Locate the cell with the specified text and output its [x, y] center coordinate. 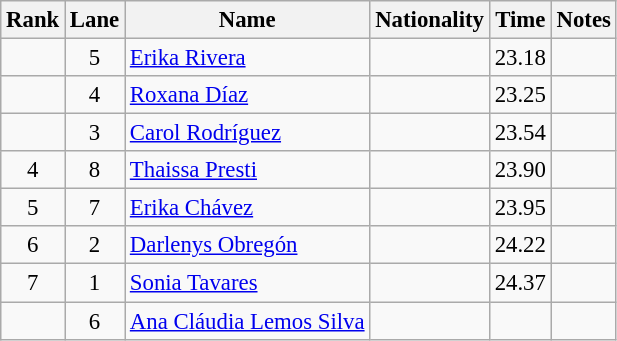
24.37 [520, 283]
23.90 [520, 170]
Time [520, 20]
Darlenys Obregón [248, 245]
Erika Rivera [248, 58]
23.54 [520, 133]
Carol Rodríguez [248, 133]
Name [248, 20]
Nationality [430, 20]
23.25 [520, 95]
24.22 [520, 245]
Roxana Díaz [248, 95]
2 [95, 245]
Lane [95, 20]
1 [95, 283]
Erika Chávez [248, 208]
Notes [584, 20]
3 [95, 133]
Sonia Tavares [248, 283]
23.18 [520, 58]
8 [95, 170]
Ana Cláudia Lemos Silva [248, 321]
Rank [33, 20]
Thaissa Presti [248, 170]
23.95 [520, 208]
